Determine the (X, Y) coordinate at the center of the cell enclosing the given text.  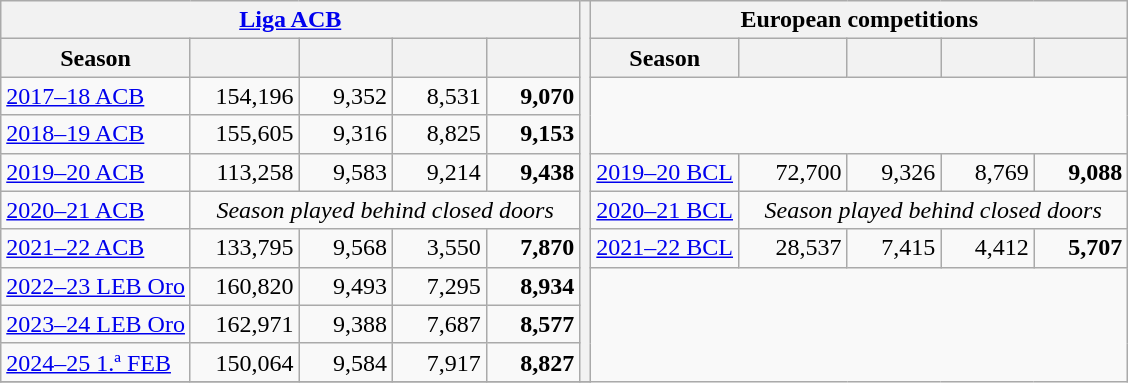
2020–21 ACB (96, 210)
9,070 (533, 96)
9,214 (440, 172)
2024–25 1.ª FEB (96, 362)
8,827 (533, 362)
2023–24 LEB Oro (96, 324)
133,795 (244, 248)
9,326 (894, 172)
9,088 (1081, 172)
2018–19 ACB (96, 134)
9,388 (346, 324)
155,605 (244, 134)
8,531 (440, 96)
8,934 (533, 286)
2017–18 ACB (96, 96)
2020–21 BCL (665, 210)
2022–23 LEB Oro (96, 286)
4,412 (988, 248)
2019–20 BCL (665, 172)
9,352 (346, 96)
160,820 (244, 286)
Liga ACB (290, 20)
7,687 (440, 324)
154,196 (244, 96)
7,917 (440, 362)
150,064 (244, 362)
72,700 (794, 172)
2021–22 ACB (96, 248)
8,577 (533, 324)
2021–22 BCL (665, 248)
113,258 (244, 172)
7,295 (440, 286)
European competitions (860, 20)
162,971 (244, 324)
8,825 (440, 134)
3,550 (440, 248)
5,707 (1081, 248)
9,493 (346, 286)
28,537 (794, 248)
2019–20 ACB (96, 172)
9,583 (346, 172)
9,438 (533, 172)
8,769 (988, 172)
7,415 (894, 248)
9,316 (346, 134)
7,870 (533, 248)
9,568 (346, 248)
9,153 (533, 134)
9,584 (346, 362)
